Output the [x, y] coordinate of the center of the cell containing the given text.  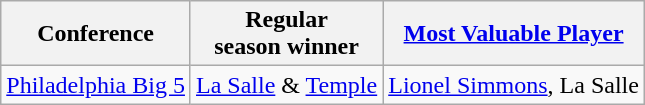
Regular season winner [286, 34]
Philadelphia Big 5 [96, 85]
La Salle & Temple [286, 85]
Conference [96, 34]
Lionel Simmons, La Salle [514, 85]
Most Valuable Player [514, 34]
